Identify which cell holds the provided text, then report its (X, Y) central coordinate. 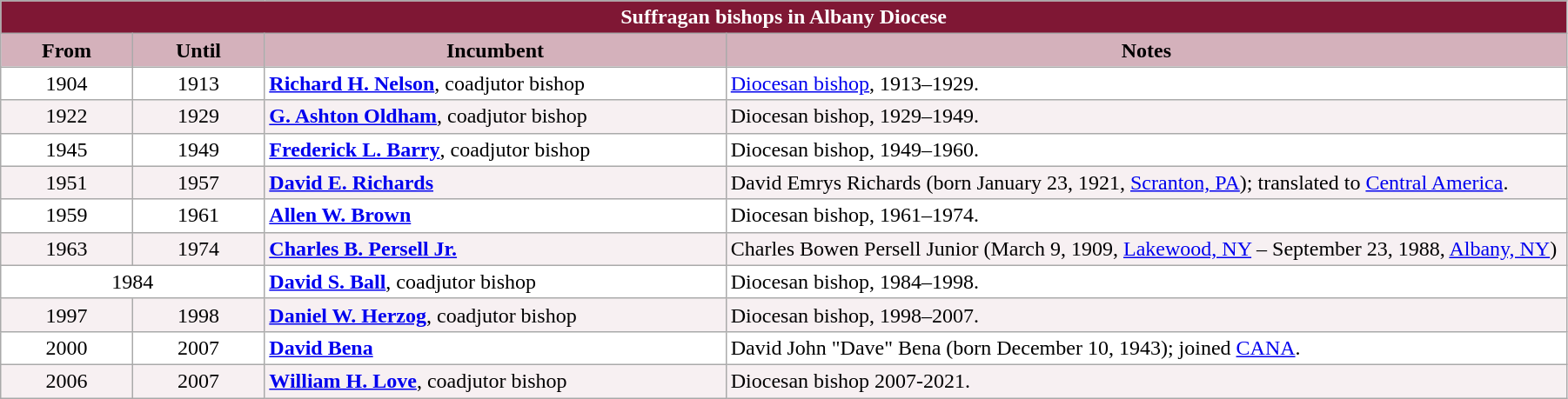
2006 (67, 381)
David S. Ball, coadjutor bishop (495, 282)
Charles Bowen Persell Junior (March 9, 1909, Lakewood, NY – September 23, 1988, Albany, NY) (1146, 249)
David E. Richards (495, 183)
Charles B. Persell Jr. (495, 249)
1998 (198, 315)
1922 (67, 116)
Diocesan bishop, 1913–1929. (1146, 83)
2000 (67, 348)
Diocesan bishop, 1929–1949. (1146, 116)
1961 (198, 216)
1959 (67, 216)
David Emrys Richards (born January 23, 1921, Scranton, PA); translated to Central America. (1146, 183)
Frederick L. Barry, coadjutor bishop (495, 150)
Diocesan bishop, 1949–1960. (1146, 150)
David John "Dave" Bena (born December 10, 1943); joined CANA. (1146, 348)
Diocesan bishop, 1961–1974. (1146, 216)
1984 (132, 282)
1904 (67, 83)
Diocesan bishop, 1984–1998. (1146, 282)
1913 (198, 83)
Diocesan bishop 2007-2021. (1146, 381)
William H. Love, coadjutor bishop (495, 381)
1951 (67, 183)
Incumbent (495, 50)
1974 (198, 249)
1945 (67, 150)
1957 (198, 183)
Richard H. Nelson, coadjutor bishop (495, 83)
G. Ashton Oldham, coadjutor bishop (495, 116)
From (67, 50)
Diocesan bishop, 1998–2007. (1146, 315)
1997 (67, 315)
Allen W. Brown (495, 216)
Daniel W. Herzog, coadjutor bishop (495, 315)
Until (198, 50)
Suffragan bishops in Albany Diocese (784, 17)
1929 (198, 116)
David Bena (495, 348)
1963 (67, 249)
Notes (1146, 50)
1949 (198, 150)
